Provide the (X, Y) coordinate of the cell's center where the given text is located.  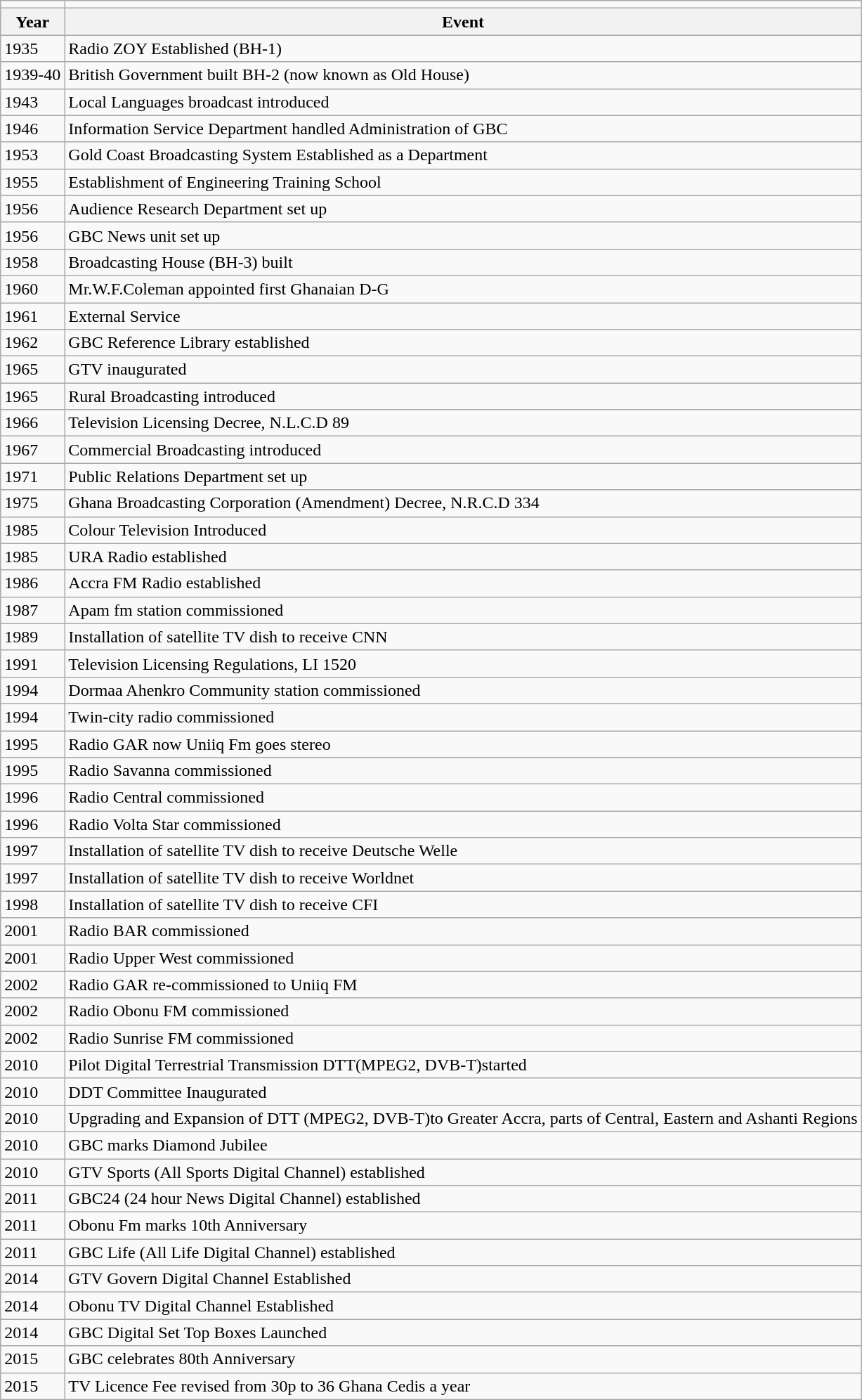
TV Licence Fee revised from 30p to 36 Ghana Cedis a year (463, 1386)
1971 (32, 477)
1953 (32, 155)
1962 (32, 343)
Colour Television Introduced (463, 530)
1987 (32, 610)
Installation of satellite TV dish to receive Worldnet (463, 878)
DDT Committee Inaugurated (463, 1091)
Information Service Department handled Administration of GBC (463, 129)
Accra FM Radio established (463, 583)
1986 (32, 583)
Local Languages broadcast introduced (463, 102)
Radio Obonu FM commissioned (463, 1011)
1935 (32, 48)
Public Relations Department set up (463, 477)
Upgrading and Expansion of DTT (MPEG2, DVB-T)to Greater Accra, parts of Central, Eastern and Ashanti Regions (463, 1118)
1966 (32, 423)
British Government built BH-2 (now known as Old House) (463, 75)
Ghana Broadcasting Corporation (Amendment) Decree, N.R.C.D 334 (463, 503)
1943 (32, 102)
Rural Broadcasting introduced (463, 396)
GTV Govern Digital Channel Established (463, 1279)
Obonu Fm marks 10th Anniversary (463, 1226)
Gold Coast Broadcasting System Established as a Department (463, 155)
Event (463, 22)
1958 (32, 262)
GBC Life (All Life Digital Channel) established (463, 1252)
Radio ZOY Established (BH-1) (463, 48)
Radio Upper West commissioned (463, 958)
External Service (463, 316)
Apam fm station commissioned (463, 610)
1975 (32, 503)
Audience Research Department set up (463, 209)
GTV Sports (All Sports Digital Channel) established (463, 1172)
Installation of satellite TV dish to receive Deutsche Welle (463, 851)
1960 (32, 289)
Establishment of Engineering Training School (463, 182)
Radio Sunrise FM commissioned (463, 1038)
1967 (32, 450)
GBC Digital Set Top Boxes Launched (463, 1333)
1998 (32, 905)
1955 (32, 182)
GBC Reference Library established (463, 343)
Radio BAR commissioned (463, 931)
Television Licensing Regulations, LI 1520 (463, 663)
Obonu TV Digital Channel Established (463, 1306)
Installation of satellite TV dish to receive CNN (463, 637)
GBC24 (24 hour News Digital Channel) established (463, 1199)
1961 (32, 316)
Radio GAR re-commissioned to Uniiq FM (463, 985)
Radio Central commissioned (463, 798)
Year (32, 22)
1939-40 (32, 75)
Dormaa Ahenkro Community station commissioned (463, 690)
1946 (32, 129)
GBC marks Diamond Jubilee (463, 1145)
Commercial Broadcasting introduced (463, 450)
GTV inaugurated (463, 370)
Radio GAR now Uniiq Fm goes stereo (463, 744)
Television Licensing Decree, N.L.C.D 89 (463, 423)
1989 (32, 637)
1991 (32, 663)
URA Radio established (463, 557)
Radio Volta Star commissioned (463, 824)
GBC celebrates 80th Anniversary (463, 1359)
Radio Savanna commissioned (463, 771)
Mr.W.F.Coleman appointed first Ghanaian D-G (463, 289)
Twin-city radio commissioned (463, 717)
Broadcasting House (BH-3) built (463, 262)
Pilot Digital Terrestrial Transmission DTT(MPEG2, DVB-T)started (463, 1065)
GBC News unit set up (463, 235)
Installation of satellite TV dish to receive CFI (463, 905)
